Identify which cell holds the provided text, then report its (x, y) central coordinate. 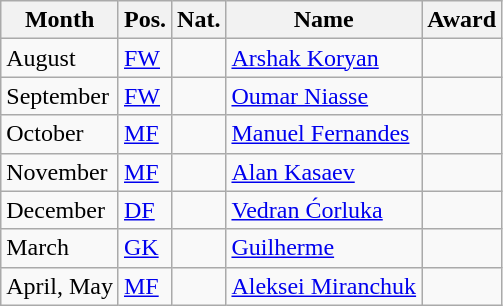
Nat. (199, 20)
Oumar Niasse (324, 96)
November (60, 172)
Vedran Ćorluka (324, 210)
December (60, 210)
Pos. (144, 20)
August (60, 58)
Manuel Fernandes (324, 134)
Alan Kasaev (324, 172)
April, May (60, 286)
Month (60, 20)
Aleksei Miranchuk (324, 286)
Name (324, 20)
March (60, 248)
Arshak Koryan (324, 58)
September (60, 96)
DF (144, 210)
GK (144, 248)
October (60, 134)
Guilherme (324, 248)
Award (462, 20)
